Detect which cell encompasses the target text, then output its (X, Y) center coordinate. 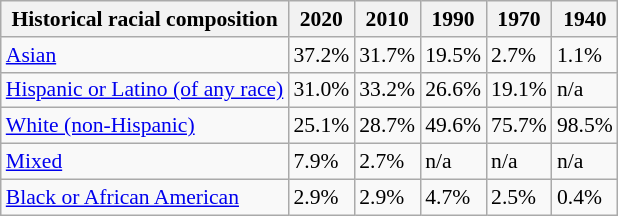
37.2% (321, 55)
26.6% (453, 90)
2020 (321, 19)
98.5% (585, 126)
7.9% (321, 162)
33.2% (387, 90)
2010 (387, 19)
1940 (585, 19)
2.5% (519, 197)
31.0% (321, 90)
75.7% (519, 126)
0.4% (585, 197)
1970 (519, 19)
49.6% (453, 126)
Black or African American (145, 197)
19.5% (453, 55)
Mixed (145, 162)
White (non-Hispanic) (145, 126)
4.7% (453, 197)
1.1% (585, 55)
31.7% (387, 55)
19.1% (519, 90)
28.7% (387, 126)
Asian (145, 55)
1990 (453, 19)
Hispanic or Latino (of any race) (145, 90)
Historical racial composition (145, 19)
25.1% (321, 126)
